For the text-containing cell, return its midpoint in (X, Y) coordinate format. 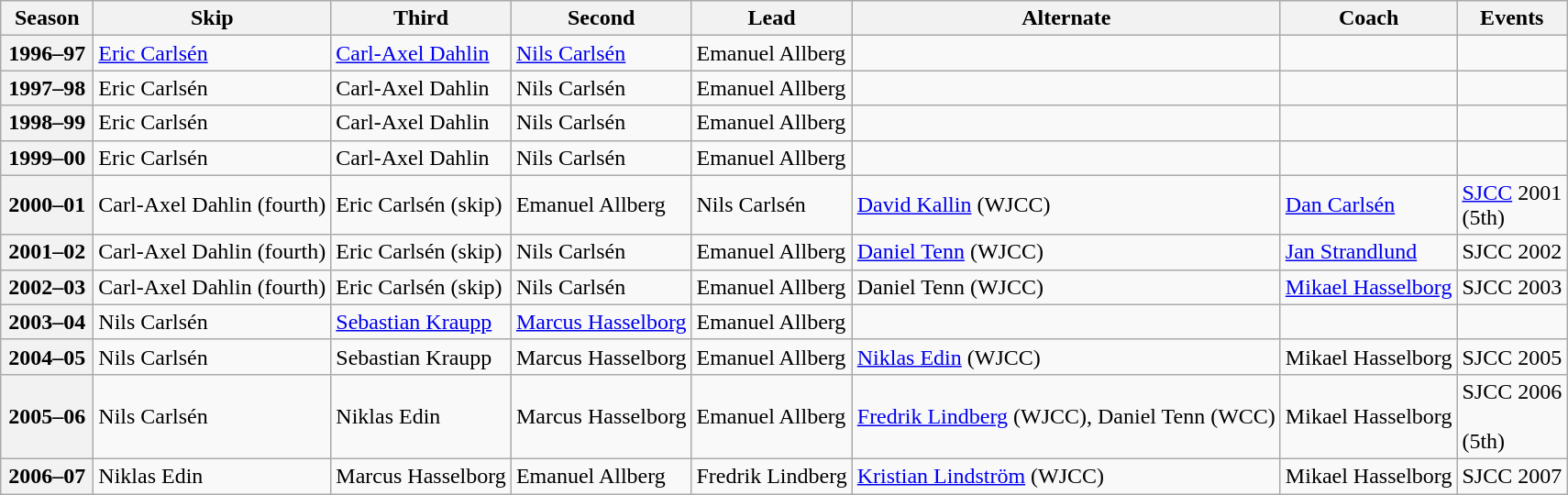
2004–05 (48, 357)
Season (48, 18)
David Kallin (WJCC) (1066, 205)
Fredrik Lindberg (WJCC), Daniel Tenn (WCC) (1066, 416)
Kristian Lindström (WJCC) (1066, 476)
Events (1512, 18)
SJCC 2001 (5th) (1512, 205)
2001–02 (48, 252)
Alternate (1066, 18)
SJCC 2005 (1512, 357)
Coach (1368, 18)
2000–01 (48, 205)
SJCC 2006 (5th) (1512, 416)
1999–00 (48, 158)
Fredrik Lindberg (772, 476)
Jan Strandlund (1368, 252)
Niklas Edin (WJCC) (1066, 357)
SJCC 2002 (1512, 252)
SJCC 2003 (1512, 287)
Skip (213, 18)
Dan Carlsén (1368, 205)
2002–03 (48, 287)
1997–98 (48, 88)
1998–99 (48, 123)
2005–06 (48, 416)
Lead (772, 18)
2006–07 (48, 476)
1996–97 (48, 53)
2003–04 (48, 322)
SJCC 2007 (1512, 476)
Second (602, 18)
Third (422, 18)
